For the text-containing cell, return its midpoint in [X, Y] coordinate format. 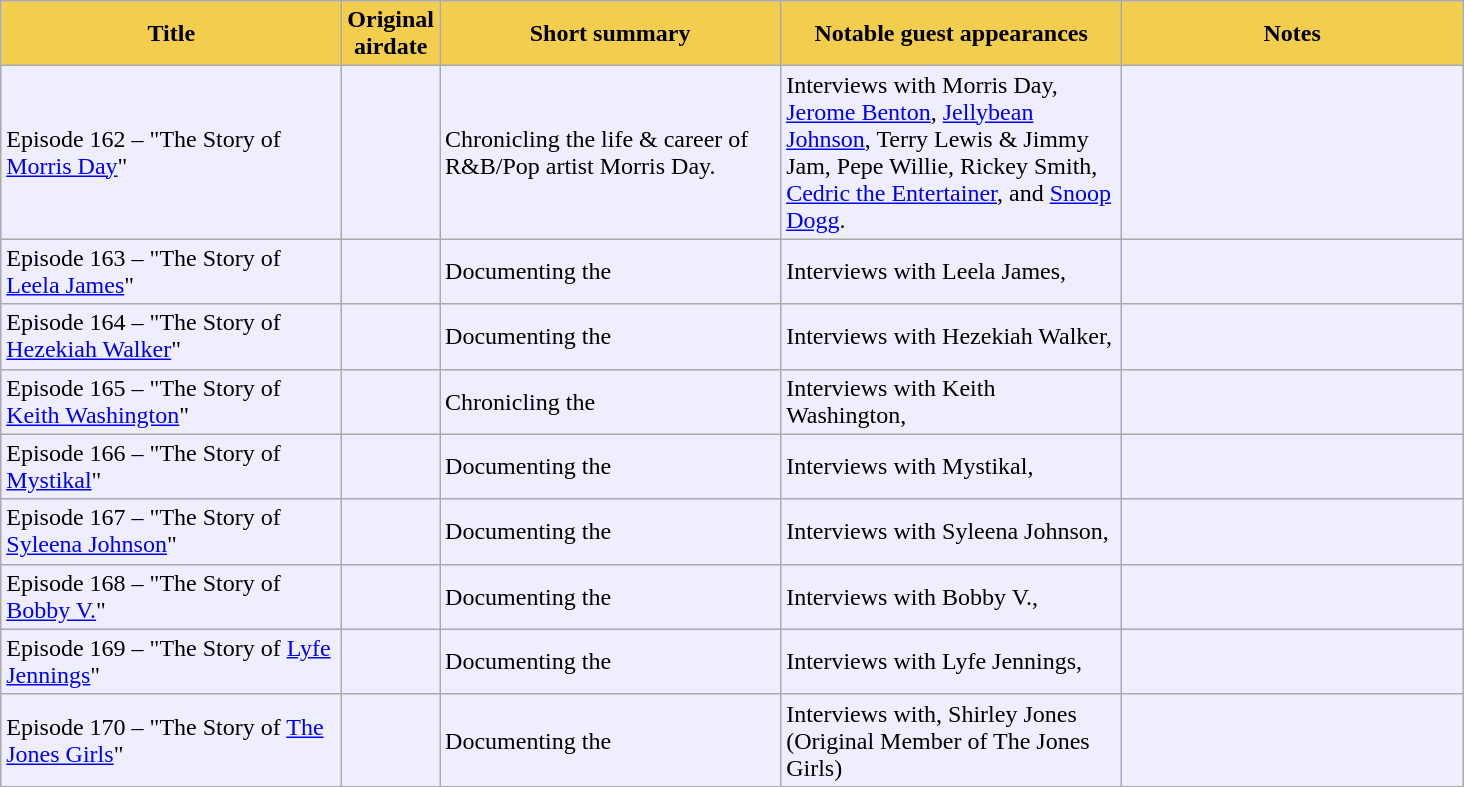
Interviews with Hezekiah Walker, [952, 336]
Episode 163 – "The Story of Leela James" [172, 272]
Episode 164 – "The Story of Hezekiah Walker" [172, 336]
Episode 167 – "The Story of Syleena Johnson" [172, 532]
Episode 166 – "The Story of Mystikal" [172, 466]
Interviews with Mystikal, [952, 466]
Interviews with Lyfe Jennings, [952, 662]
Episode 162 – "The Story of Morris Day" [172, 152]
Interviews with Keith Washington, [952, 402]
Interviews with Bobby V., [952, 596]
Original airdate [391, 34]
Short summary [610, 34]
Episode 169 – "The Story of Lyfe Jennings" [172, 662]
Title [172, 34]
Episode 165 – "The Story of Keith Washington" [172, 402]
Episode 170 – "The Story of The Jones Girls" [172, 740]
Interviews with Leela James, [952, 272]
Notes [1292, 34]
Notable guest appearances [952, 34]
Chronicling the life & career of R&B/Pop artist Morris Day. [610, 152]
Episode 168 – "The Story of Bobby V." [172, 596]
Chronicling the [610, 402]
Interviews with Syleena Johnson, [952, 532]
Interviews with, Shirley Jones (Original Member of The Jones Girls) [952, 740]
